Capture the cell that displays the provided text and extract its [X, Y] central coordinate. 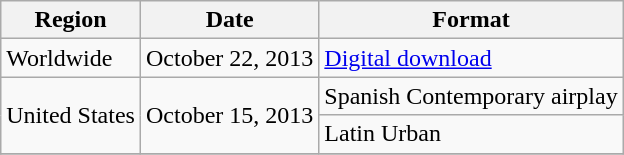
Worldwide [71, 58]
Digital download [471, 58]
Spanish Contemporary airplay [471, 96]
Region [71, 20]
Date [229, 20]
Format [471, 20]
October 15, 2013 [229, 115]
United States [71, 115]
October 22, 2013 [229, 58]
Latin Urban [471, 134]
